Capture the cell that displays the provided text and extract its [x, y] central coordinate. 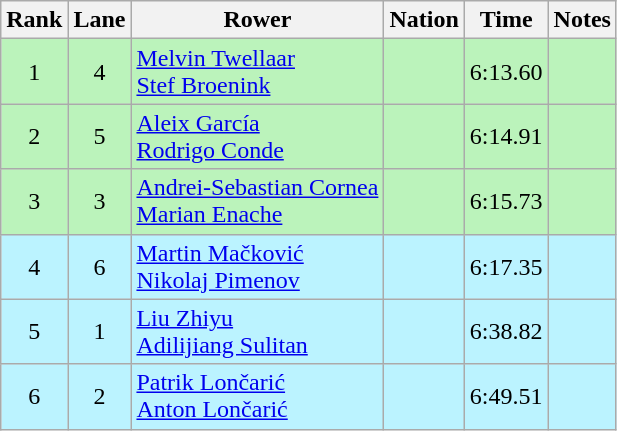
6:17.35 [506, 266]
Melvin TwellaarStef Broenink [258, 72]
Liu ZhiyuAdilijiang Sulitan [258, 332]
6:49.51 [506, 396]
Lane [100, 20]
Time [506, 20]
Rower [258, 20]
6:15.73 [506, 202]
6:38.82 [506, 332]
6:13.60 [506, 72]
Patrik LončarićAnton Lončarić [258, 396]
Rank [34, 20]
6:14.91 [506, 136]
Notes [582, 20]
Nation [424, 20]
Aleix GarcíaRodrigo Conde [258, 136]
Andrei-Sebastian CorneaMarian Enache [258, 202]
Martin MačkovićNikolaj Pimenov [258, 266]
